Extract the [X, Y] coordinate from the center of the cell holding the provided text.  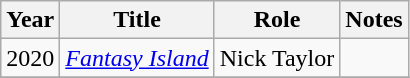
Role [277, 20]
Fantasy Island [137, 58]
Year [30, 20]
Title [137, 20]
Notes [374, 20]
2020 [30, 58]
Nick Taylor [277, 58]
